Find where the given text appears and provide that cell's center as (X, Y) coordinate. 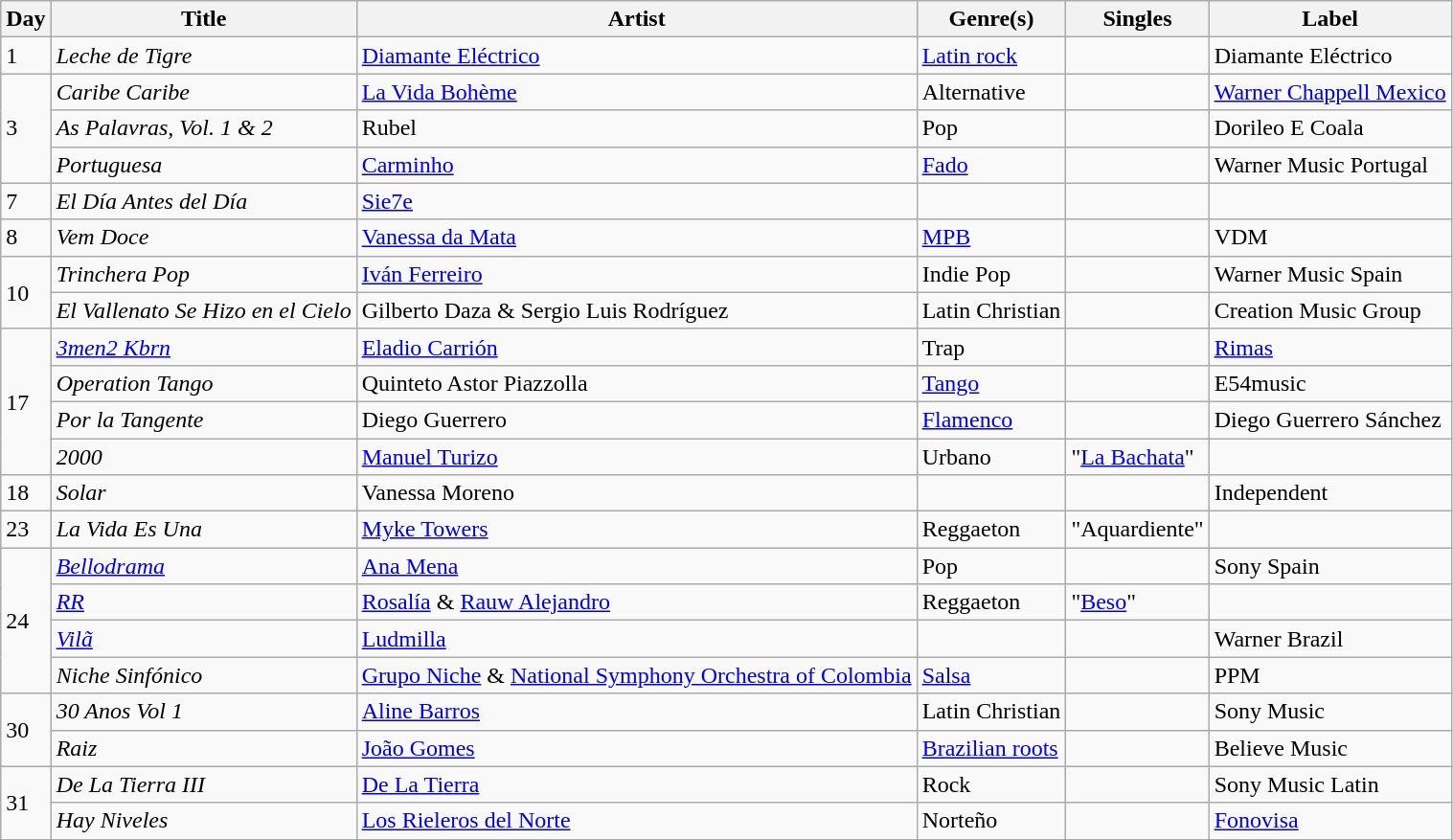
Independent (1329, 493)
Sony Music Latin (1329, 784)
Por la Tangente (203, 420)
17 (26, 401)
Sony Music (1329, 712)
Flamenco (991, 420)
Indie Pop (991, 274)
Leche de Tigre (203, 56)
João Gomes (636, 748)
Solar (203, 493)
3men2 Kbrn (203, 347)
10 (26, 292)
Latin rock (991, 56)
RR (203, 602)
Rimas (1329, 347)
E54music (1329, 383)
Fado (991, 165)
Ana Mena (636, 566)
Portuguesa (203, 165)
30 (26, 730)
Brazilian roots (991, 748)
Day (26, 19)
Salsa (991, 675)
Manuel Turizo (636, 457)
Warner Music Portugal (1329, 165)
Hay Niveles (203, 821)
Operation Tango (203, 383)
24 (26, 621)
Raiz (203, 748)
"La Bachata" (1138, 457)
Gilberto Daza & Sergio Luis Rodríguez (636, 310)
Alternative (991, 92)
Vilã (203, 639)
Believe Music (1329, 748)
Los Rieleros del Norte (636, 821)
Vanessa Moreno (636, 493)
Trinchera Pop (203, 274)
7 (26, 201)
Title (203, 19)
Aline Barros (636, 712)
El Día Antes del Día (203, 201)
Tango (991, 383)
Diego Guerrero Sánchez (1329, 420)
2000 (203, 457)
3 (26, 128)
Bellodrama (203, 566)
Norteño (991, 821)
Warner Music Spain (1329, 274)
Genre(s) (991, 19)
Vem Doce (203, 238)
Singles (1138, 19)
Ludmilla (636, 639)
Rock (991, 784)
Urbano (991, 457)
23 (26, 530)
Artist (636, 19)
"Aquardiente" (1138, 530)
8 (26, 238)
31 (26, 803)
Trap (991, 347)
Creation Music Group (1329, 310)
Eladio Carrión (636, 347)
"Beso" (1138, 602)
La Vida Bohème (636, 92)
El Vallenato Se Hizo en el Cielo (203, 310)
Sie7e (636, 201)
Sony Spain (1329, 566)
Dorileo E Coala (1329, 128)
Diego Guerrero (636, 420)
Label (1329, 19)
30 Anos Vol 1 (203, 712)
18 (26, 493)
1 (26, 56)
PPM (1329, 675)
Grupo Niche & National Symphony Orchestra of Colombia (636, 675)
La Vida Es Una (203, 530)
De La Tierra (636, 784)
Iván Ferreiro (636, 274)
Niche Sinfónico (203, 675)
Vanessa da Mata (636, 238)
Carminho (636, 165)
Quinteto Astor Piazzolla (636, 383)
Caribe Caribe (203, 92)
Fonovisa (1329, 821)
De La Tierra III (203, 784)
MPB (991, 238)
Myke Towers (636, 530)
Rubel (636, 128)
Warner Brazil (1329, 639)
As Palavras, Vol. 1 & 2 (203, 128)
Warner Chappell Mexico (1329, 92)
VDM (1329, 238)
Rosalía & Rauw Alejandro (636, 602)
